Return [x, y] of the center of cell containing provided text 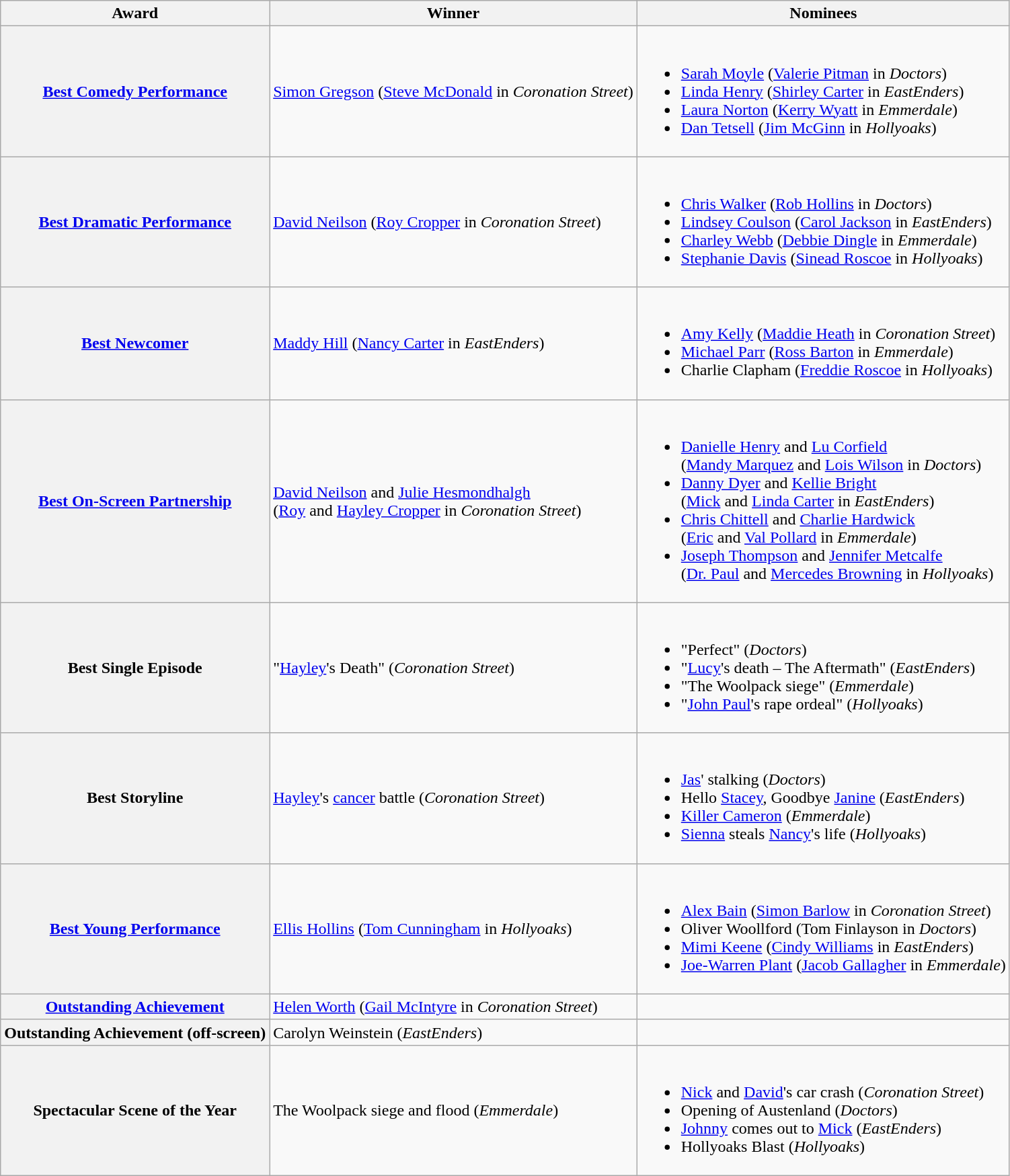
Best Dramatic Performance [135, 222]
"Hayley's Death" (Coronation Street) [453, 668]
David Neilson (Roy Cropper in Coronation Street) [453, 222]
Award [135, 13]
Hayley's cancer battle (Coronation Street) [453, 798]
Best On-Screen Partnership [135, 501]
"Perfect" (Doctors)"Lucy's death – The Aftermath" (EastEnders)"The Woolpack siege" (Emmerdale)"John Paul's rape ordeal" (Hollyoaks) [823, 668]
Best Comedy Performance [135, 91]
Carolyn Weinstein (EastEnders) [453, 1032]
Best Storyline [135, 798]
Maddy Hill (Nancy Carter in EastEnders) [453, 343]
Spectacular Scene of the Year [135, 1110]
Jas' stalking (Doctors)Hello Stacey, Goodbye Janine (EastEnders)Killer Cameron (Emmerdale)Sienna steals Nancy's life (Hollyoaks) [823, 798]
Winner [453, 13]
Best Single Episode [135, 668]
Helen Worth (Gail McIntyre in Coronation Street) [453, 1007]
The Woolpack siege and flood (Emmerdale) [453, 1110]
Outstanding Achievement (off-screen) [135, 1032]
David Neilson and Julie Hesmondhalgh(Roy and Hayley Cropper in Coronation Street) [453, 501]
Nick and David's car crash (Coronation Street)Opening of Austenland (Doctors)Johnny comes out to Mick (EastEnders)Hollyoaks Blast (Hollyoaks) [823, 1110]
Outstanding Achievement [135, 1007]
Ellis Hollins (Tom Cunningham in Hollyoaks) [453, 929]
Amy Kelly (Maddie Heath in Coronation Street)Michael Parr (Ross Barton in Emmerdale)Charlie Clapham (Freddie Roscoe in Hollyoaks) [823, 343]
Best Newcomer [135, 343]
Best Young Performance [135, 929]
Simon Gregson (Steve McDonald in Coronation Street) [453, 91]
Nominees [823, 13]
